Pinpoint the cell where the given text exists, returning its (X, Y) midpoint coordinate. 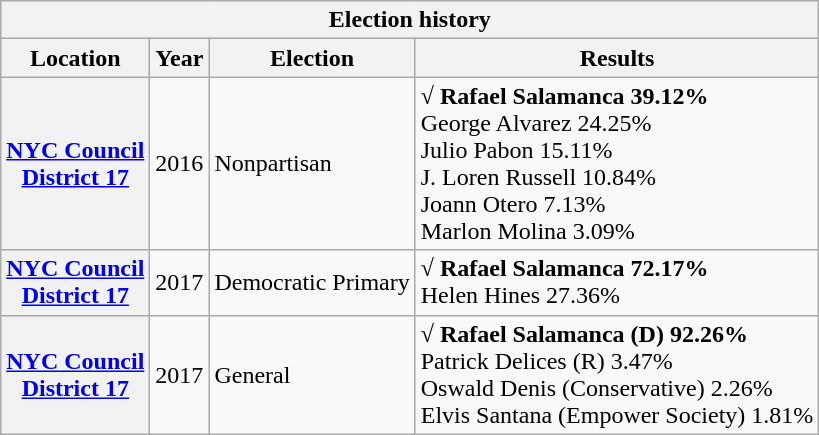
Election (312, 58)
Location (76, 58)
Year (180, 58)
√ Rafael Salamanca 72.17%Helen Hines 27.36% (617, 282)
2016 (180, 164)
Nonpartisan (312, 164)
Election history (410, 20)
√ Rafael Salamanca 39.12%George Alvarez 24.25%Julio Pabon 15.11%J. Loren Russell 10.84%Joann Otero 7.13%Marlon Molina 3.09% (617, 164)
Results (617, 58)
Democratic Primary (312, 282)
General (312, 374)
√ Rafael Salamanca (D) 92.26%Patrick Delices (R) 3.47%Oswald Denis (Conservative) 2.26%Elvis Santana (Empower Society) 1.81% (617, 374)
